Capture the cell that displays the provided text and extract its (X, Y) central coordinate. 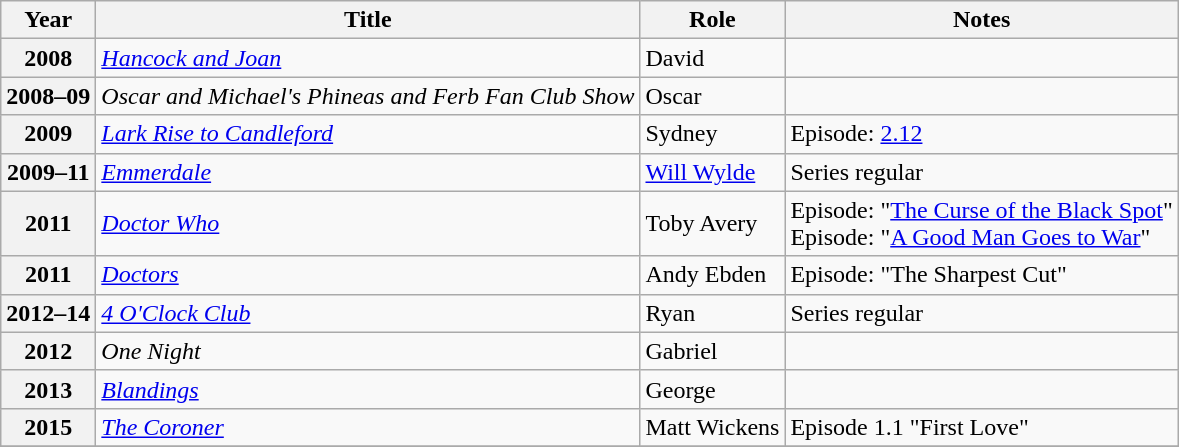
Episode: "The Curse of the Black Spot"Episode: "A Good Man Goes to War" (982, 224)
2013 (48, 389)
Toby Avery (712, 224)
Episode: 2.12 (982, 134)
Year (48, 20)
Matt Wickens (712, 427)
Blandings (368, 389)
Role (712, 20)
Sydney (712, 134)
2009–11 (48, 172)
2009 (48, 134)
2008 (48, 58)
Ryan (712, 313)
Andy Ebden (712, 275)
Oscar and Michael's Phineas and Ferb Fan Club Show (368, 96)
Doctor Who (368, 224)
Will Wylde (712, 172)
Doctors (368, 275)
Episode 1.1 "First Love" (982, 427)
Hancock and Joan (368, 58)
The Coroner (368, 427)
Gabriel (712, 351)
Lark Rise to Candleford (368, 134)
2012 (48, 351)
2008–09 (48, 96)
2012–14 (48, 313)
Episode: "The Sharpest Cut" (982, 275)
Oscar (712, 96)
George (712, 389)
4 O'Clock Club (368, 313)
David (712, 58)
One Night (368, 351)
Emmerdale (368, 172)
Notes (982, 20)
2015 (48, 427)
Title (368, 20)
